Search for the cell housing the specified text and yield its [X, Y] center coordinate. 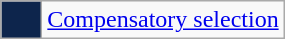
Compensatory selection [163, 20]
